Return (X, Y) of the center of cell containing provided text 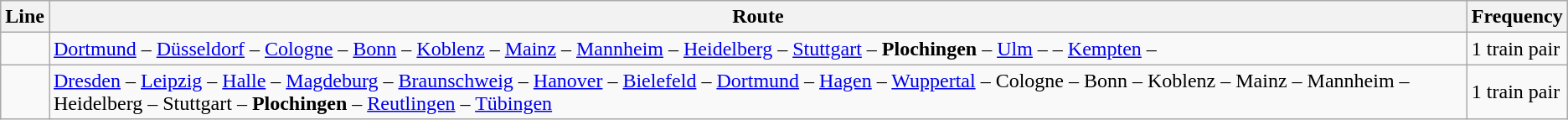
Route (757, 17)
Line (25, 17)
Dortmund – Düsseldorf – Cologne – Bonn – Koblenz – Mainz – Mannheim – Heidelberg – Stuttgart – Plochingen – Ulm – – Kempten – (757, 49)
Frequency (1517, 17)
